Capture the cell that displays the provided text and extract its (X, Y) central coordinate. 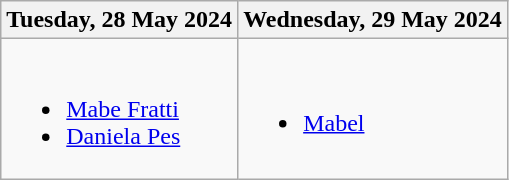
Tuesday, 28 May 2024 (120, 20)
Mabel (373, 109)
Mabe FrattiDaniela Pes (120, 109)
Wednesday, 29 May 2024 (373, 20)
